Detect which cell encompasses the target text, then output its (x, y) center coordinate. 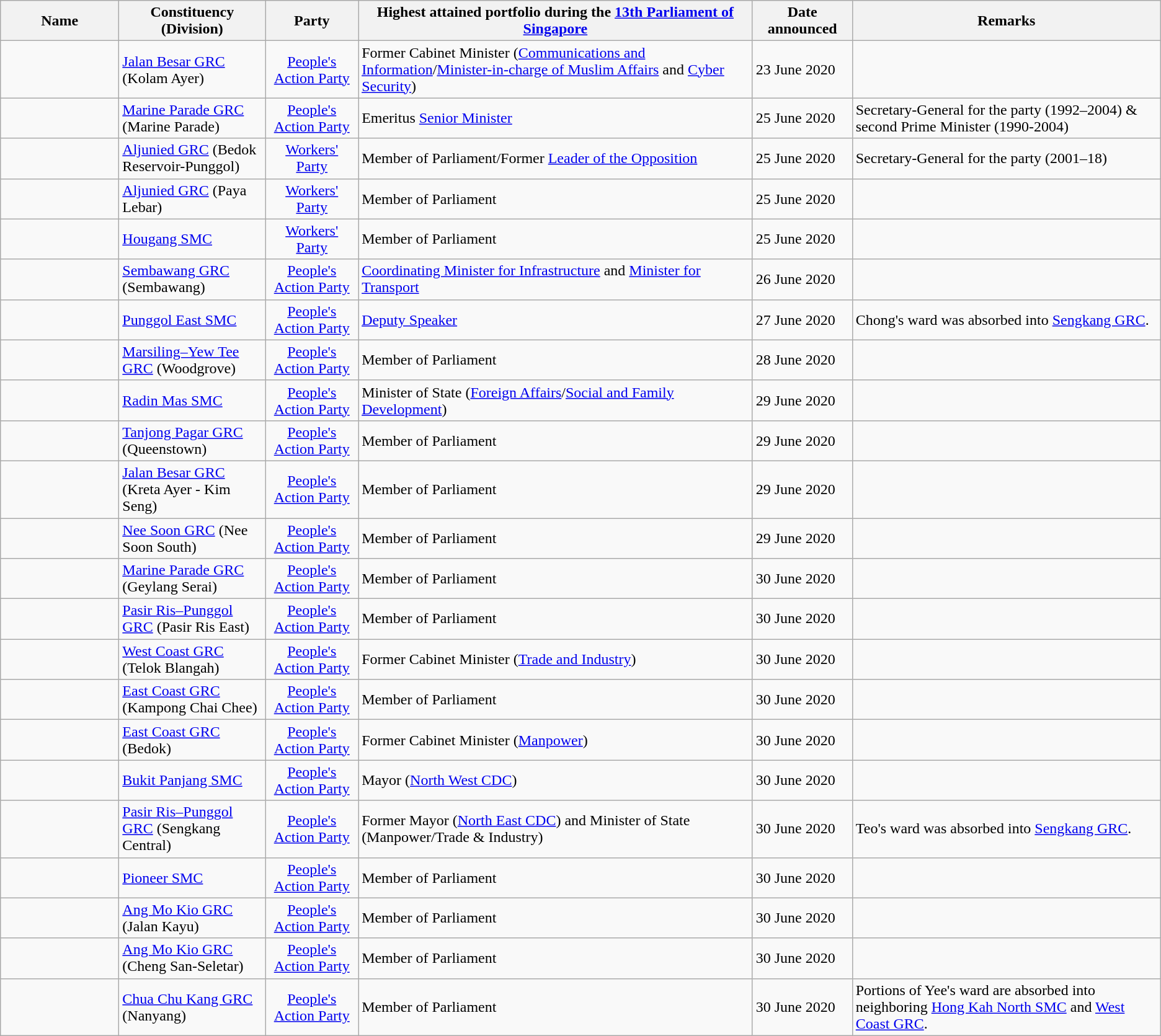
West Coast GRC (Telok Blangah) (192, 660)
Secretary-General for the party (1992–2004) & second Prime Minister (1990-2004) (1006, 118)
Former Cabinet Minister (Manpower) (556, 740)
Hougang SMC (192, 239)
Coordinating Minister for Infrastructure and Minister for Transport (556, 279)
28 June 2020 (803, 360)
Jalan Besar GRC (Kolam Ayer) (192, 69)
Aljunied GRC (Bedok Reservoir-Punggol) (192, 159)
Nee Soon GRC (Nee Soon South) (192, 538)
Remarks (1006, 21)
Ang Mo Kio GRC (Cheng San-Seletar) (192, 959)
Pasir Ris–Punggol GRC (Sengkang Central) (192, 829)
Tanjong Pagar GRC (Queenstown) (192, 440)
26 June 2020 (803, 279)
Portions of Yee's ward are absorbed into neighboring Hong Kah North SMC and West Coast GRC. (1006, 1007)
Aljunied GRC (Paya Lebar) (192, 198)
Sembawang GRC (Sembawang) (192, 279)
Jalan Besar GRC (Kreta Ayer - Kim Seng) (192, 489)
Pasir Ris–Punggol GRC (Pasir Ris East) (192, 619)
Deputy Speaker (556, 320)
Former Cabinet Minister (Trade and Industry) (556, 660)
Date announced (803, 21)
Former Cabinet Minister (Communications and Information/Minister-in-charge of Muslim Affairs and Cyber Security) (556, 69)
Radin Mas SMC (192, 401)
Ang Mo Kio GRC (Jalan Kayu) (192, 918)
Teo's ward was absorbed into Sengkang GRC. (1006, 829)
Marine Parade GRC (Geylang Serai) (192, 579)
Bukit Panjang SMC (192, 780)
Pioneer SMC (192, 878)
Punggol East SMC (192, 320)
Secretary-General for the party (2001–18) (1006, 159)
East Coast GRC (Kampong Chai Chee) (192, 699)
Chua Chu Kang GRC (Nanyang) (192, 1007)
Party (312, 21)
East Coast GRC (Bedok) (192, 740)
23 June 2020 (803, 69)
Minister of State (Foreign Affairs/Social and Family Development) (556, 401)
Marsiling–Yew Tee GRC (Woodgrove) (192, 360)
27 June 2020 (803, 320)
Mayor (North West CDC) (556, 780)
Member of Parliament/Former Leader of the Opposition (556, 159)
Former Mayor (North East CDC) and Minister of State (Manpower/Trade & Industry) (556, 829)
Constituency (Division) (192, 21)
Chong's ward was absorbed into Sengkang GRC. (1006, 320)
Highest attained portfolio during the 13th Parliament of Singapore (556, 21)
Name (60, 21)
Emeritus Senior Minister (556, 118)
Marine Parade GRC (Marine Parade) (192, 118)
